Search for the cell housing the specified text and yield its [x, y] center coordinate. 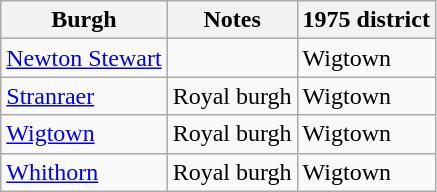
1975 district [366, 20]
Notes [232, 20]
Whithorn [84, 172]
Stranraer [84, 96]
Newton Stewart [84, 58]
Burgh [84, 20]
